Scan for the cell matching the given text and deliver its [X, Y] coordinate at center. 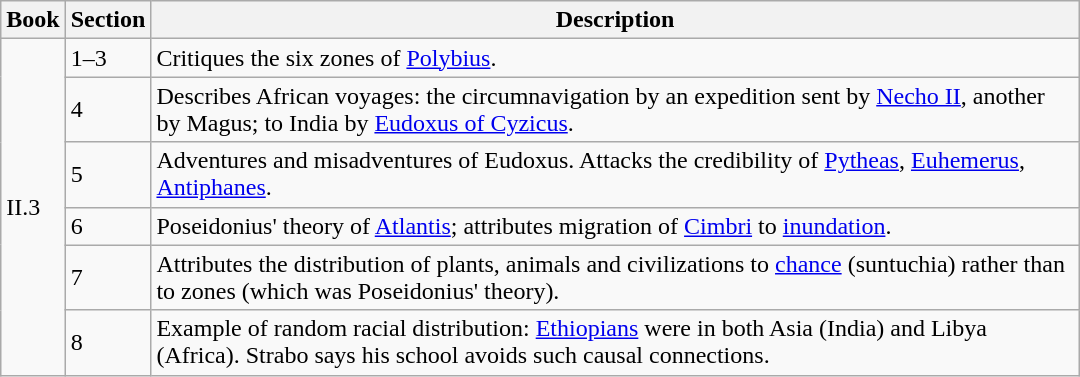
Poseidonius' theory of Atlantis; attributes migration of Cimbri to inundation. [615, 226]
Section [108, 20]
II.3 [33, 207]
Describes African voyages: the circumnavigation by an expedition sent by Necho II, another by Magus; to India by Eudoxus of Cyzicus. [615, 110]
4 [108, 110]
Attributes the distribution of plants, animals and civilizations to chance (suntuchia) rather than to zones (which was Poseidonius' theory). [615, 278]
Description [615, 20]
Critiques the six zones of Polybius. [615, 58]
6 [108, 226]
8 [108, 342]
5 [108, 174]
1–3 [108, 58]
7 [108, 278]
Adventures and misadventures of Eudoxus. Attacks the credibility of Pytheas, Euhemerus, Antiphanes. [615, 174]
Book [33, 20]
